Capture the cell that displays the provided text and extract its (x, y) central coordinate. 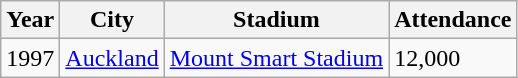
1997 (30, 58)
12,000 (453, 58)
Stadium (276, 20)
Attendance (453, 20)
Auckland (112, 58)
Mount Smart Stadium (276, 58)
City (112, 20)
Year (30, 20)
